Detect which cell encompasses the target text, then output its [x, y] center coordinate. 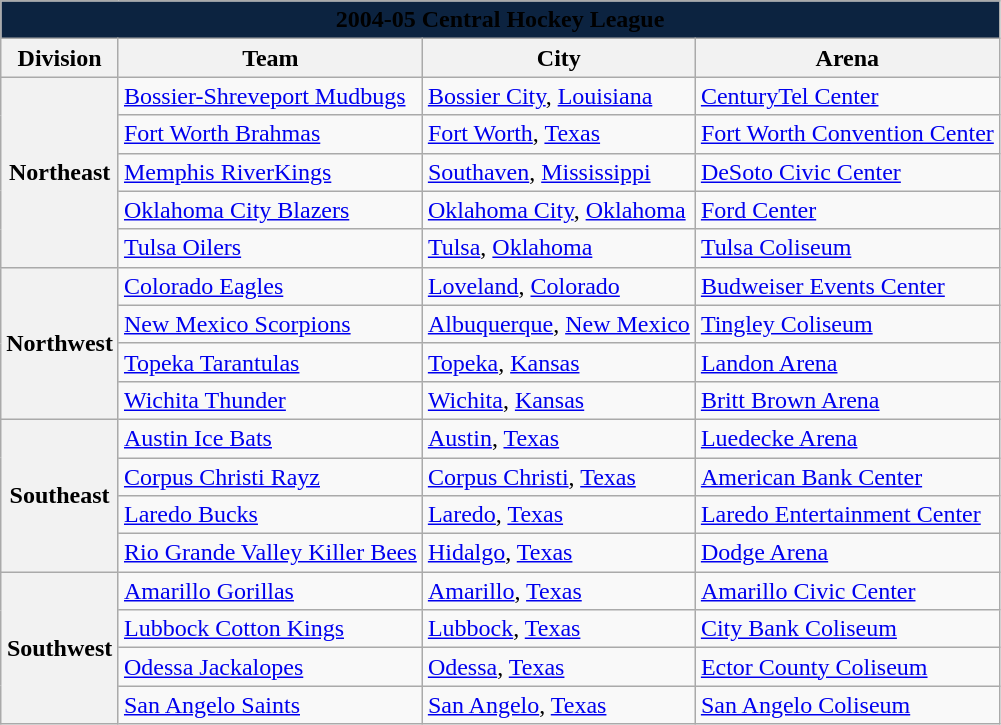
Laredo Bucks [270, 515]
Fort Worth, Texas [558, 134]
Tulsa Coliseum [847, 248]
Fort Worth Brahmas [270, 134]
Northwest [60, 343]
Bossier City, Louisiana [558, 96]
Landon Arena [847, 362]
Lubbock, Texas [558, 629]
Austin Ice Bats [270, 438]
Lubbock Cotton Kings [270, 629]
DeSoto Civic Center [847, 172]
Odessa, Texas [558, 667]
Southaven, Mississippi [558, 172]
Odessa Jackalopes [270, 667]
Hidalgo, Texas [558, 553]
Wichita, Kansas [558, 400]
Ford Center [847, 210]
Rio Grande Valley Killer Bees [270, 553]
American Bank Center [847, 477]
Wichita Thunder [270, 400]
Team [270, 58]
San Angelo Saints [270, 705]
San Angelo, Texas [558, 705]
Tulsa Oilers [270, 248]
Tingley Coliseum [847, 324]
Memphis RiverKings [270, 172]
Oklahoma City, Oklahoma [558, 210]
Corpus Christi Rayz [270, 477]
Northeast [60, 172]
City Bank Coliseum [847, 629]
Ector County Coliseum [847, 667]
City [558, 58]
Tulsa, Oklahoma [558, 248]
Topeka Tarantulas [270, 362]
Corpus Christi, Texas [558, 477]
Southwest [60, 648]
2004-05 Central Hockey League [500, 20]
Amarillo Gorillas [270, 591]
Topeka, Kansas [558, 362]
Fort Worth Convention Center [847, 134]
Luedecke Arena [847, 438]
Colorado Eagles [270, 286]
Dodge Arena [847, 553]
Amarillo Civic Center [847, 591]
Arena [847, 58]
Austin, Texas [558, 438]
Amarillo, Texas [558, 591]
Laredo Entertainment Center [847, 515]
Southeast [60, 495]
Bossier-Shreveport Mudbugs [270, 96]
Albuquerque, New Mexico [558, 324]
Loveland, Colorado [558, 286]
Budweiser Events Center [847, 286]
Laredo, Texas [558, 515]
CenturyTel Center [847, 96]
New Mexico Scorpions [270, 324]
San Angelo Coliseum [847, 705]
Oklahoma City Blazers [270, 210]
Division [60, 58]
Britt Brown Arena [847, 400]
